Provide the (X, Y) coordinate of the cell's center where the given text is located.  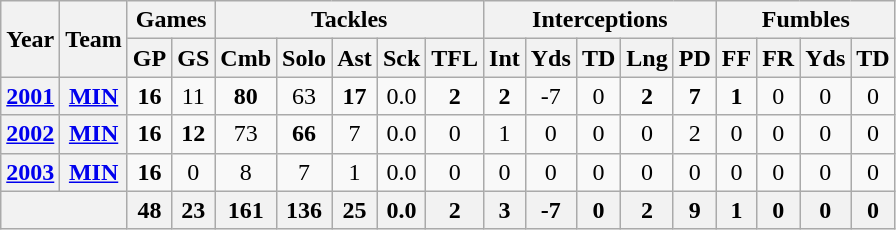
25 (355, 210)
2003 (30, 172)
2001 (30, 96)
12 (194, 134)
136 (304, 210)
80 (246, 96)
Solo (304, 58)
161 (246, 210)
17 (355, 96)
9 (694, 210)
66 (304, 134)
2002 (30, 134)
GS (194, 58)
Cmb (246, 58)
3 (505, 210)
TFL (455, 58)
11 (194, 96)
63 (304, 96)
8 (246, 172)
PD (694, 58)
73 (246, 134)
FR (778, 58)
Fumbles (806, 20)
23 (194, 210)
Interceptions (600, 20)
Lng (647, 58)
48 (149, 210)
Games (170, 20)
Int (505, 58)
Ast (355, 58)
Sck (401, 58)
Tackles (350, 20)
Team (94, 39)
GP (149, 58)
Year (30, 39)
FF (736, 58)
